Search for the cell housing the specified text and yield its [x, y] center coordinate. 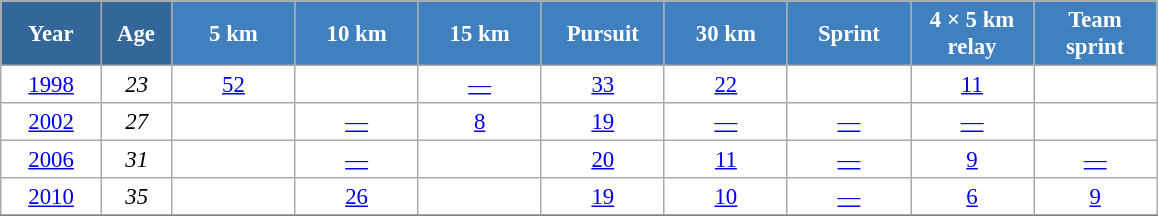
20 [602, 160]
10 [726, 197]
2006 [52, 160]
Team sprint [1096, 34]
23 [136, 85]
Age [136, 34]
Sprint [848, 34]
5 km [234, 34]
1998 [52, 85]
31 [136, 160]
Year [52, 34]
15 km [480, 34]
52 [234, 85]
27 [136, 122]
2002 [52, 122]
8 [480, 122]
30 km [726, 34]
26 [356, 197]
22 [726, 85]
10 km [356, 34]
Pursuit [602, 34]
6 [972, 197]
2010 [52, 197]
33 [602, 85]
4 × 5 km relay [972, 34]
35 [136, 197]
